Output the [x, y] coordinate of the center of the cell containing the given text.  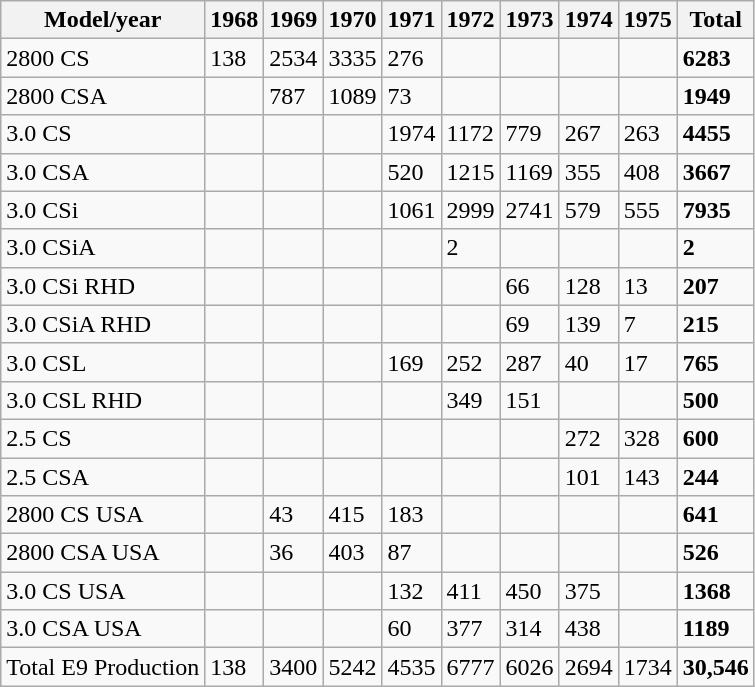
2.5 CSA [103, 477]
4455 [716, 134]
600 [716, 438]
314 [530, 629]
169 [412, 362]
1172 [470, 134]
252 [470, 362]
3335 [352, 58]
1975 [648, 20]
73 [412, 96]
6026 [530, 667]
787 [294, 96]
Model/year [103, 20]
7 [648, 324]
1971 [412, 20]
2800 CS USA [103, 515]
3.0 CSL RHD [103, 400]
30,546 [716, 667]
276 [412, 58]
2.5 CS [103, 438]
579 [588, 210]
3.0 CSi RHD [103, 286]
4535 [412, 667]
526 [716, 553]
415 [352, 515]
779 [530, 134]
450 [530, 591]
2534 [294, 58]
2741 [530, 210]
3.0 CSiA [103, 248]
328 [648, 438]
3.0 CS [103, 134]
2800 CSA USA [103, 553]
Total E9 Production [103, 667]
1969 [294, 20]
555 [648, 210]
267 [588, 134]
1970 [352, 20]
2999 [470, 210]
40 [588, 362]
377 [470, 629]
207 [716, 286]
1734 [648, 667]
641 [716, 515]
2800 CSA [103, 96]
101 [588, 477]
3.0 CSiA RHD [103, 324]
355 [588, 172]
2800 CS [103, 58]
520 [412, 172]
132 [412, 591]
1368 [716, 591]
7935 [716, 210]
3.0 CS USA [103, 591]
69 [530, 324]
1973 [530, 20]
403 [352, 553]
139 [588, 324]
6777 [470, 667]
287 [530, 362]
Total [716, 20]
1949 [716, 96]
244 [716, 477]
13 [648, 286]
1968 [234, 20]
60 [412, 629]
66 [530, 286]
3.0 CSL [103, 362]
1169 [530, 172]
1189 [716, 629]
1089 [352, 96]
3.0 CSi [103, 210]
6283 [716, 58]
1215 [470, 172]
438 [588, 629]
3.0 CSA [103, 172]
43 [294, 515]
3.0 CSA USA [103, 629]
408 [648, 172]
349 [470, 400]
151 [530, 400]
272 [588, 438]
128 [588, 286]
3667 [716, 172]
765 [716, 362]
36 [294, 553]
17 [648, 362]
263 [648, 134]
215 [716, 324]
411 [470, 591]
1972 [470, 20]
500 [716, 400]
2694 [588, 667]
375 [588, 591]
87 [412, 553]
1061 [412, 210]
143 [648, 477]
3400 [294, 667]
183 [412, 515]
5242 [352, 667]
